Find where the given text appears and provide that cell's center as (X, Y) coordinate. 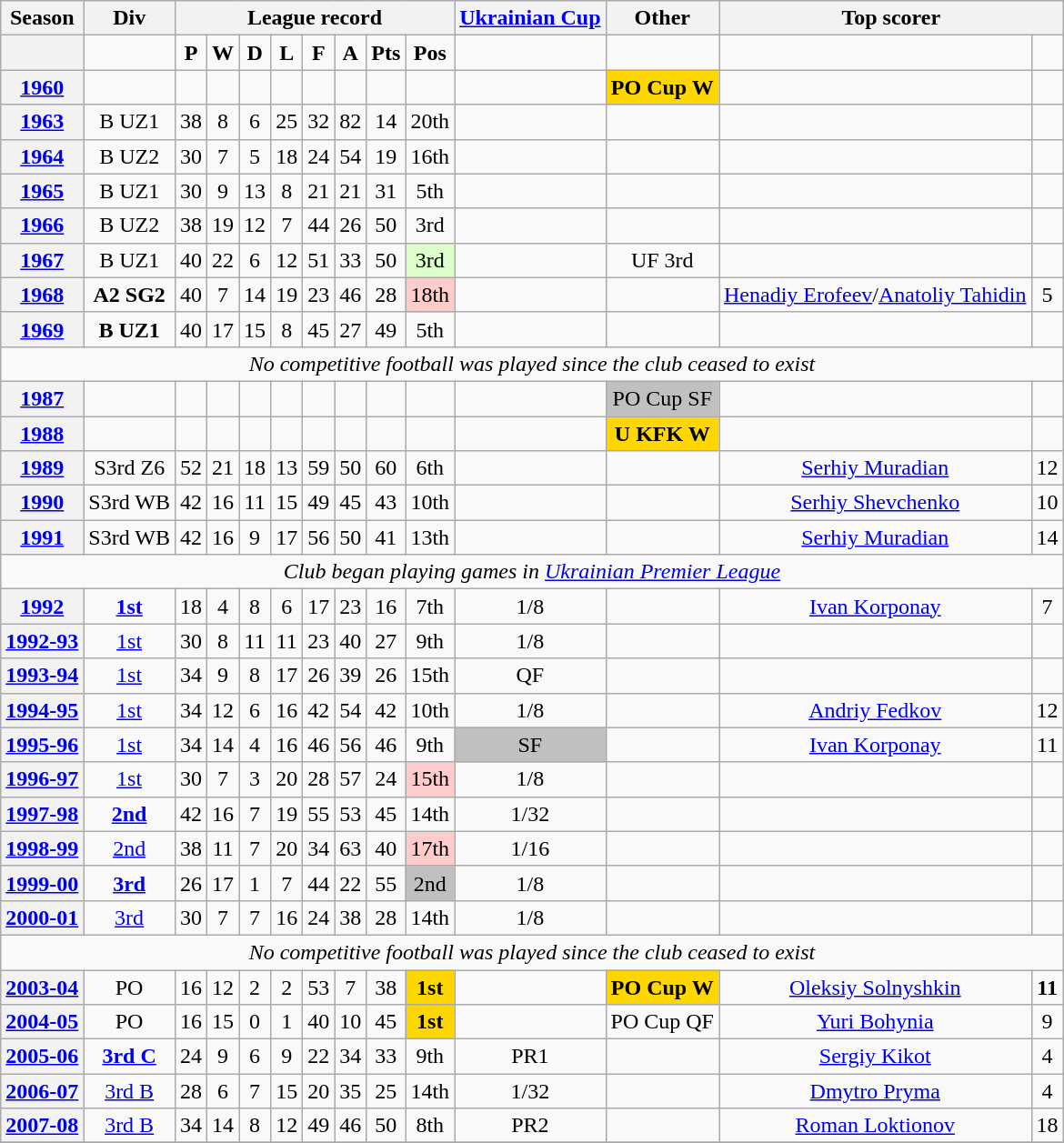
1987 (42, 398)
U KFK W (662, 434)
43 (386, 503)
2005-06 (42, 1057)
1963 (42, 122)
1960 (42, 87)
1998-99 (42, 848)
1990 (42, 503)
59 (318, 468)
63 (351, 848)
Roman Loktionov (875, 1126)
57 (351, 779)
1/16 (530, 848)
F (318, 53)
8th (430, 1126)
S3rd Z6 (129, 468)
Top scorer (891, 18)
1968 (42, 295)
20th (430, 122)
35 (351, 1091)
13th (430, 537)
41 (386, 537)
7th (430, 607)
1989 (42, 468)
Div (129, 18)
1997-98 (42, 814)
PO Cup QF (662, 1022)
2003-04 (42, 987)
Ukrainian Cup (530, 18)
51 (318, 260)
3rd C (129, 1057)
Dmytro Pryma (875, 1091)
Yuri Bohynia (875, 1022)
QF (530, 676)
60 (386, 468)
2004-05 (42, 1022)
Serhiy Shevchenko (875, 503)
UF 3rd (662, 260)
31 (386, 191)
6th (430, 468)
1964 (42, 156)
Andriy Fedkov (875, 710)
W (224, 53)
Club began playing games in Ukrainian Premier League (532, 572)
2000-01 (42, 917)
1992 (42, 607)
16th (430, 156)
32 (318, 122)
1994-95 (42, 710)
1995-96 (42, 745)
1966 (42, 226)
82 (351, 122)
18th (430, 295)
2006-07 (42, 1091)
39 (351, 676)
A2 SG2 (129, 295)
Henadiy Erofeev/Anatoliy Tahidin (875, 295)
3 (255, 779)
P (191, 53)
D (255, 53)
Oleksiy Solnyshkin (875, 987)
Season (42, 18)
1967 (42, 260)
Pos (430, 53)
52 (191, 468)
Sergiy Kikot (875, 1057)
2007-08 (42, 1126)
PO Cup SF (662, 398)
PR1 (530, 1057)
A (351, 53)
17th (430, 848)
Other (662, 18)
PR2 (530, 1126)
L (287, 53)
1992-93 (42, 641)
1999-00 (42, 883)
1993-94 (42, 676)
1988 (42, 434)
1996-97 (42, 779)
League record (315, 18)
1991 (42, 537)
Pts (386, 53)
0 (255, 1022)
1969 (42, 329)
1965 (42, 191)
SF (530, 745)
